Scan for the cell matching the given text and deliver its [X, Y] coordinate at center. 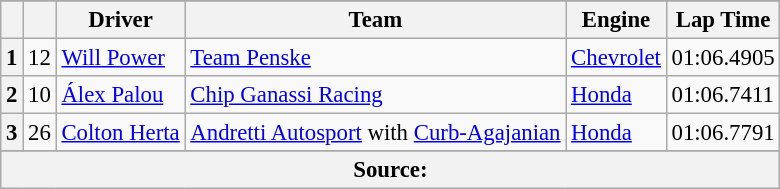
Will Power [120, 58]
Driver [120, 20]
10 [40, 95]
3 [12, 133]
26 [40, 133]
Source: [390, 170]
1 [12, 58]
Chevrolet [616, 58]
Team [376, 20]
Lap Time [723, 20]
Álex Palou [120, 95]
Team Penske [376, 58]
2 [12, 95]
Chip Ganassi Racing [376, 95]
12 [40, 58]
Andretti Autosport with Curb-Agajanian [376, 133]
01:06.7411 [723, 95]
01:06.7791 [723, 133]
Engine [616, 20]
01:06.4905 [723, 58]
Colton Herta [120, 133]
